Scan for the cell matching the given text and deliver its (x, y) coordinate at center. 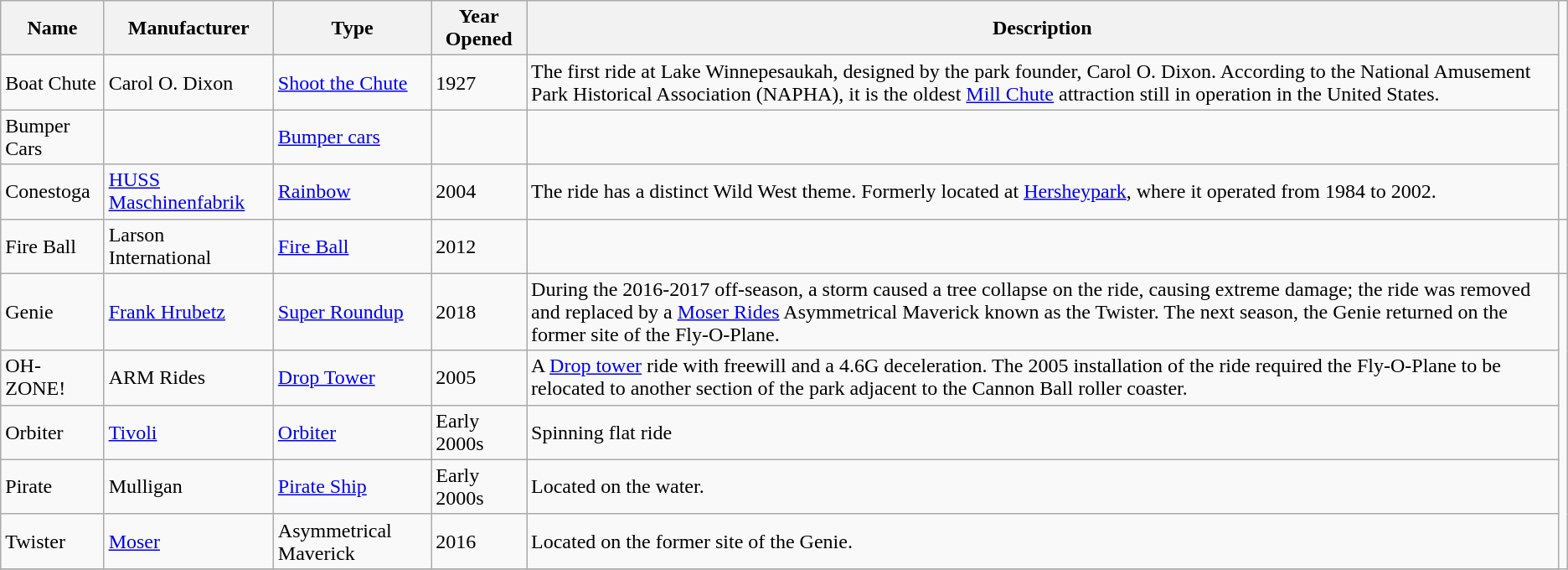
Pirate (52, 486)
Bumper cars (352, 137)
Type (352, 28)
Super Roundup (352, 312)
Bumper Cars (52, 137)
Rainbow (352, 191)
Drop Tower (352, 377)
2004 (479, 191)
Spinning flat ride (1043, 433)
Tivoli (188, 433)
Twister (52, 541)
Moser (188, 541)
Year Opened (479, 28)
2012 (479, 246)
Located on the former site of the Genie. (1043, 541)
2016 (479, 541)
Larson International (188, 246)
ARM Rides (188, 377)
Carol O. Dixon (188, 82)
2018 (479, 312)
The ride has a distinct Wild West theme. Formerly located at Hersheypark, where it operated from 1984 to 2002. (1043, 191)
Shoot the Chute (352, 82)
1927 (479, 82)
2005 (479, 377)
Asymmetrical Maverick (352, 541)
Name (52, 28)
HUSS Maschinenfabrik (188, 191)
Frank Hrubetz (188, 312)
Located on the water. (1043, 486)
Conestoga (52, 191)
Mulligan (188, 486)
Pirate Ship (352, 486)
Genie (52, 312)
Description (1043, 28)
Manufacturer (188, 28)
OH-ZONE! (52, 377)
Boat Chute (52, 82)
